Return the (X, Y) coordinate for the center point of the cell that contains the specified text.  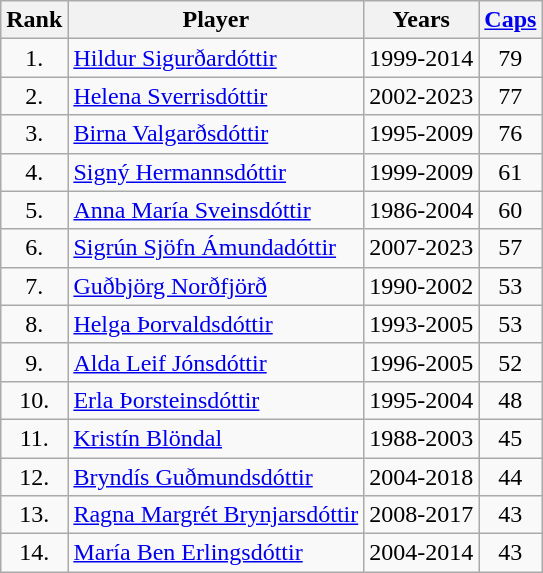
2004-2018 (422, 477)
1999-2009 (422, 172)
1990-2002 (422, 286)
Hildur Sigurðardóttir (216, 58)
48 (510, 400)
8. (34, 324)
2. (34, 96)
3. (34, 134)
Player (216, 20)
2008-2017 (422, 515)
6. (34, 248)
44 (510, 477)
1995-2009 (422, 134)
Erla Þorsteinsdóttir (216, 400)
1988-2003 (422, 438)
2007-2023 (422, 248)
13. (34, 515)
1986-2004 (422, 210)
1996-2005 (422, 362)
77 (510, 96)
76 (510, 134)
4. (34, 172)
Birna Valgarðsdóttir (216, 134)
Anna María Sveinsdóttir (216, 210)
7. (34, 286)
Alda Leif Jónsdóttir (216, 362)
Bryndís Guðmundsdóttir (216, 477)
Rank (34, 20)
61 (510, 172)
Signý Hermannsdóttir (216, 172)
Helena Sverrisdóttir (216, 96)
Sigrún Sjöfn Ámundadóttir (216, 248)
Years (422, 20)
Guðbjörg Norðfjörð (216, 286)
1993-2005 (422, 324)
52 (510, 362)
14. (34, 553)
María Ben Erlingsdóttir (216, 553)
2002-2023 (422, 96)
Caps (510, 20)
9. (34, 362)
Kristín Blöndal (216, 438)
12. (34, 477)
79 (510, 58)
2004-2014 (422, 553)
5. (34, 210)
Ragna Margrét Brynjarsdóttir (216, 515)
10. (34, 400)
1. (34, 58)
1999-2014 (422, 58)
60 (510, 210)
Helga Þorvaldsdóttir (216, 324)
11. (34, 438)
57 (510, 248)
1995-2004 (422, 400)
45 (510, 438)
